Extract the (x, y) coordinate from the center of the cell holding the provided text.  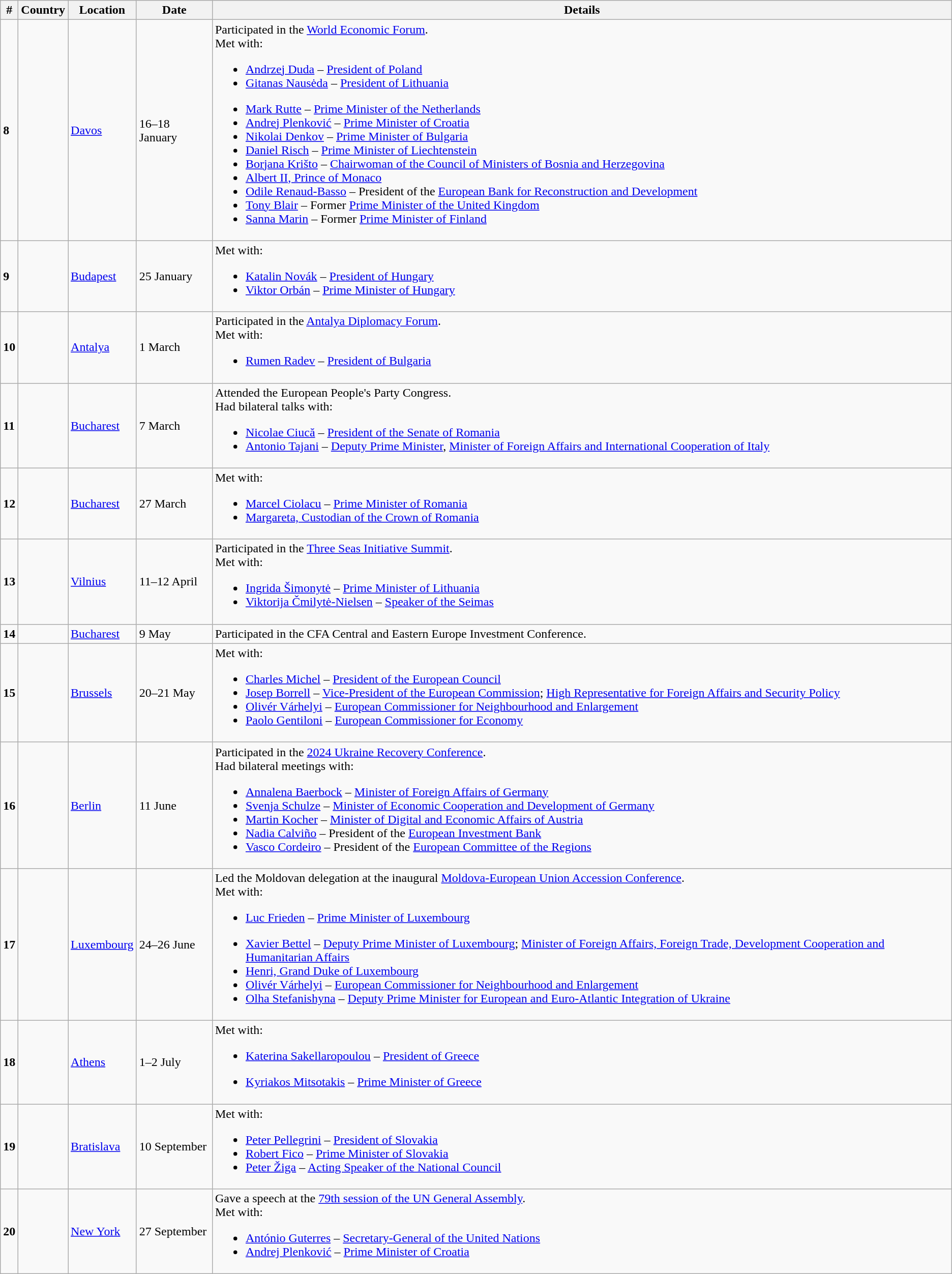
11 June (174, 805)
Athens (103, 1062)
7 March (174, 425)
1 March (174, 347)
16 (9, 805)
25 January (174, 276)
24–26 June (174, 944)
Country (43, 10)
13 (9, 582)
Bratislava (103, 1146)
Vilnius (103, 582)
Met with:Katerina Sakellaropoulou – President of GreeceKyriakos Mitsotakis – Prime Minister of Greece (582, 1062)
Participated in the Antalya Diplomacy Forum.Met with:Rumen Radev – President of Bulgaria (582, 347)
27 September (174, 1232)
Luxembourg (103, 944)
11–12 April (174, 582)
Met with:Peter Pellegrini – President of SlovakiaRobert Fico – Prime Minister of SlovakiaPeter Žiga – Acting Speaker of the National Council (582, 1146)
18 (9, 1062)
1–2 July (174, 1062)
Details (582, 10)
27 March (174, 503)
Met with:Marcel Ciolacu – Prime Minister of RomaniaMargareta, Custodian of the Crown of Romania (582, 503)
8 (9, 130)
12 (9, 503)
Davos (103, 130)
Participated in the CFA Central and Eastern Europe Investment Conference. (582, 634)
Location (103, 10)
14 (9, 634)
Budapest (103, 276)
9 (9, 276)
20 (9, 1232)
Antalya (103, 347)
10 September (174, 1146)
15 (9, 693)
16–18 January (174, 130)
19 (9, 1146)
17 (9, 944)
Date (174, 10)
11 (9, 425)
10 (9, 347)
9 May (174, 634)
Met with:Katalin Novák – President of HungaryViktor Orbán – Prime Minister of Hungary (582, 276)
Brussels (103, 693)
20–21 May (174, 693)
New York (103, 1232)
Berlin (103, 805)
# (9, 10)
